Search for the cell housing the specified text and yield its [x, y] center coordinate. 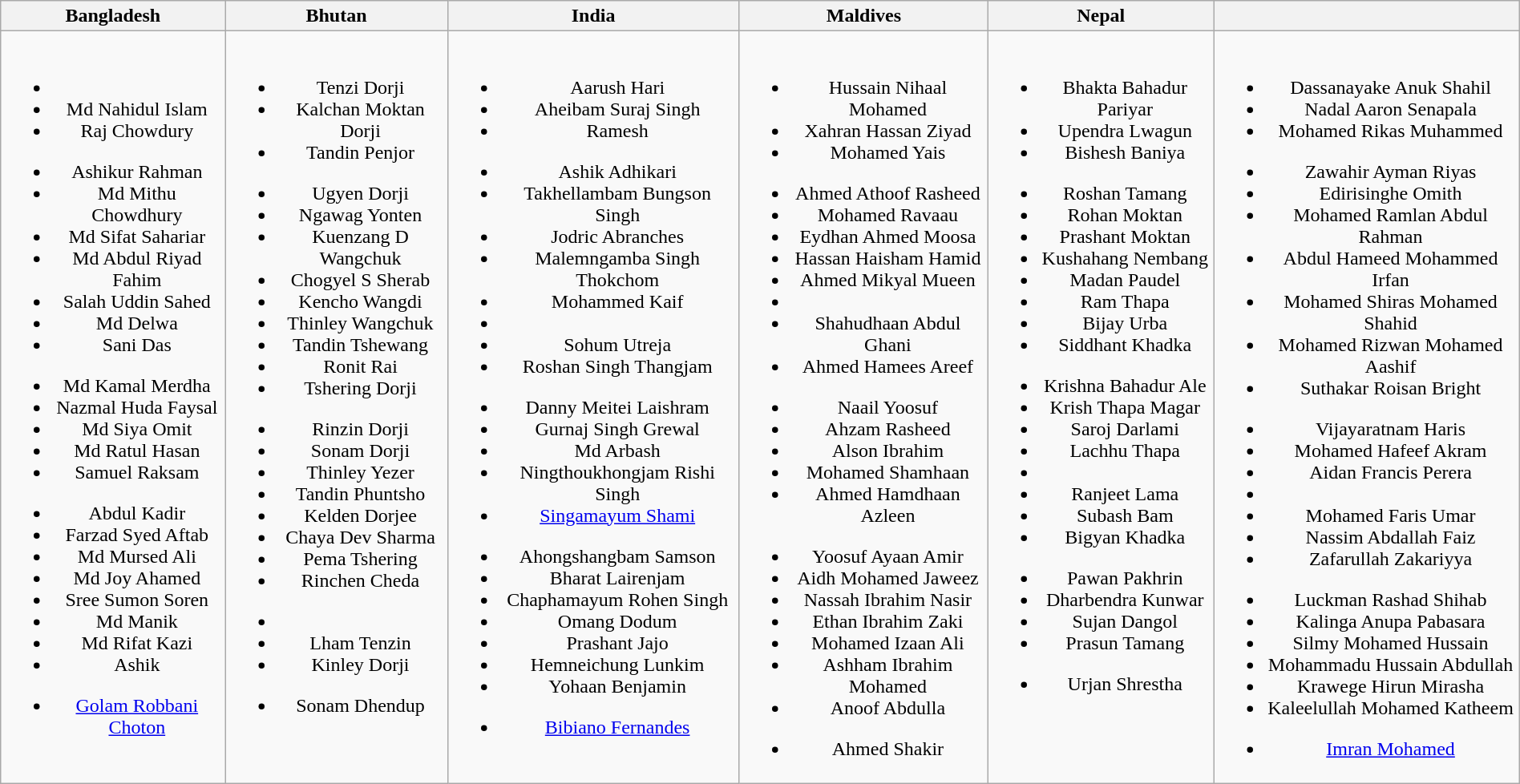
Nepal [1102, 16]
Maldives [863, 16]
Bhutan [337, 16]
India [593, 16]
Bangladesh [113, 16]
